Return (x, y) of the center of cell containing provided text 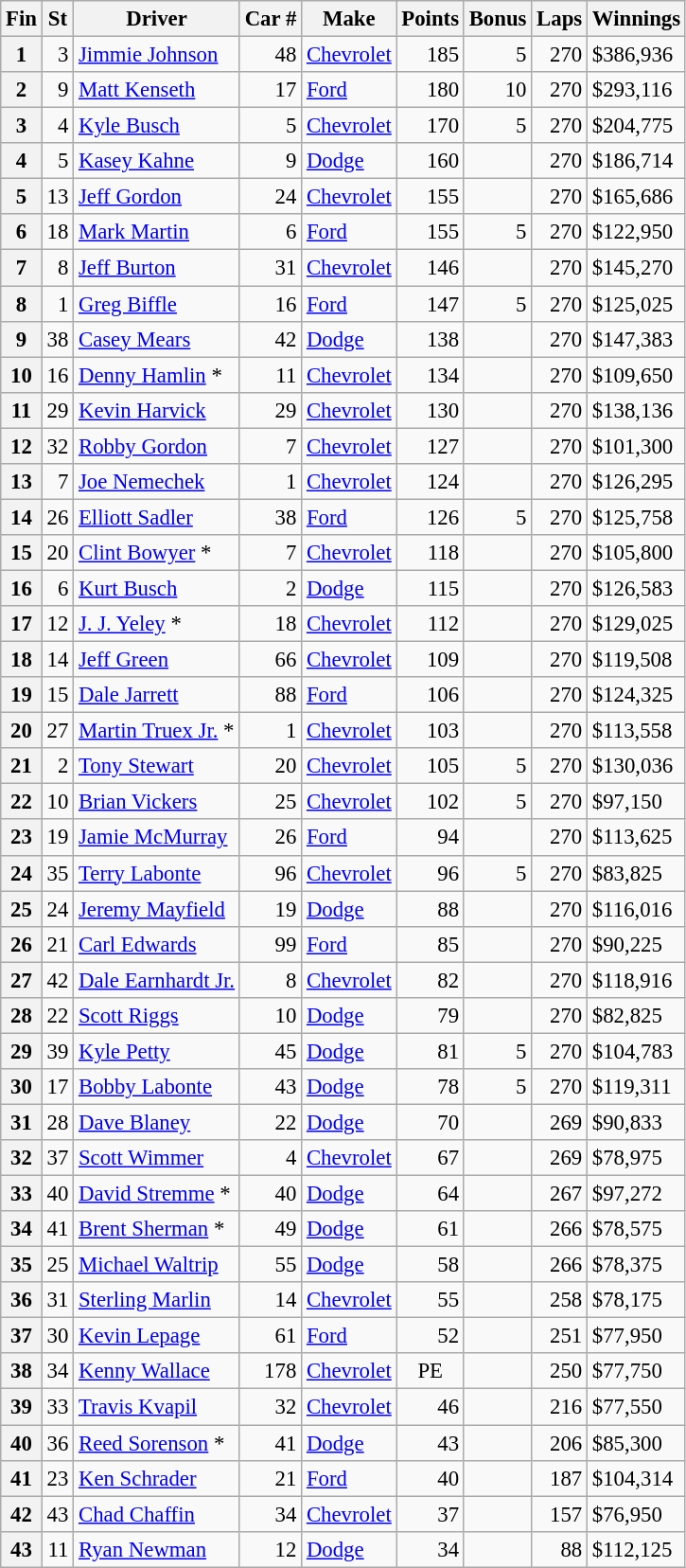
45 (271, 1051)
$105,800 (637, 553)
$90,225 (637, 944)
Ryan Newman (157, 1549)
Bonus (498, 19)
Jamie McMurray (157, 838)
$78,975 (637, 1158)
Kurt Busch (157, 588)
185 (430, 55)
$78,175 (637, 1300)
$77,950 (637, 1336)
St (57, 19)
109 (430, 660)
$125,025 (637, 304)
134 (430, 375)
Jeff Gordon (157, 197)
Tony Stewart (157, 766)
$104,314 (637, 1478)
157 (560, 1514)
Make (349, 19)
Kasey Kahne (157, 161)
Mark Martin (157, 232)
Jimmie Johnson (157, 55)
Travis Kvapil (157, 1407)
Ken Schrader (157, 1478)
49 (271, 1229)
Sterling Marlin (157, 1300)
$78,575 (637, 1229)
46 (430, 1407)
$82,825 (637, 1016)
70 (430, 1122)
66 (271, 660)
Scott Wimmer (157, 1158)
Dale Earnhardt Jr. (157, 980)
$97,150 (637, 802)
48 (271, 55)
Joe Nemechek (157, 482)
160 (430, 161)
94 (430, 838)
$90,833 (637, 1122)
Kenny Wallace (157, 1372)
Greg Biffle (157, 304)
258 (560, 1300)
Fin (22, 19)
102 (430, 802)
$85,300 (637, 1443)
$116,016 (637, 909)
$130,036 (637, 766)
$129,025 (637, 624)
170 (430, 126)
$138,136 (637, 410)
Casey Mears (157, 339)
67 (430, 1158)
$112,125 (637, 1549)
58 (430, 1265)
Elliott Sadler (157, 517)
115 (430, 588)
Jeff Green (157, 660)
Robby Gordon (157, 446)
$119,508 (637, 660)
105 (430, 766)
Kyle Petty (157, 1051)
Terry Labonte (157, 873)
Driver (157, 19)
$145,270 (637, 268)
$97,272 (637, 1194)
$118,916 (637, 980)
216 (560, 1407)
106 (430, 695)
Bobby Labonte (157, 1087)
$119,311 (637, 1087)
$104,783 (637, 1051)
250 (560, 1372)
$122,950 (637, 232)
Carl Edwards (157, 944)
118 (430, 553)
64 (430, 1194)
Jeff Burton (157, 268)
$165,686 (637, 197)
Scott Riggs (157, 1016)
146 (430, 268)
Denny Hamlin * (157, 375)
Kyle Busch (157, 126)
Laps (560, 19)
Kevin Harvick (157, 410)
81 (430, 1051)
Brent Sherman * (157, 1229)
267 (560, 1194)
$76,950 (637, 1514)
79 (430, 1016)
Matt Kenseth (157, 90)
Car # (271, 19)
180 (430, 90)
Clint Bowyer * (157, 553)
Jeremy Mayfield (157, 909)
Dave Blaney (157, 1122)
82 (430, 980)
$147,383 (637, 339)
$204,775 (637, 126)
130 (430, 410)
Brian Vickers (157, 802)
David Stremme * (157, 1194)
J. J. Yeley * (157, 624)
124 (430, 482)
Points (430, 19)
$386,936 (637, 55)
178 (271, 1372)
127 (430, 446)
$124,325 (637, 695)
Winnings (637, 19)
206 (560, 1443)
$126,295 (637, 482)
$113,558 (637, 731)
$78,375 (637, 1265)
Dale Jarrett (157, 695)
$77,550 (637, 1407)
Chad Chaffin (157, 1514)
$125,758 (637, 517)
$83,825 (637, 873)
99 (271, 944)
Reed Sorenson * (157, 1443)
78 (430, 1087)
$293,116 (637, 90)
Kevin Lepage (157, 1336)
126 (430, 517)
PE (430, 1372)
$77,750 (637, 1372)
85 (430, 944)
138 (430, 339)
$186,714 (637, 161)
52 (430, 1336)
Martin Truex Jr. * (157, 731)
$126,583 (637, 588)
187 (560, 1478)
147 (430, 304)
103 (430, 731)
$113,625 (637, 838)
251 (560, 1336)
112 (430, 624)
$101,300 (637, 446)
$109,650 (637, 375)
Michael Waltrip (157, 1265)
